Return (X, Y) of the center of cell containing provided text 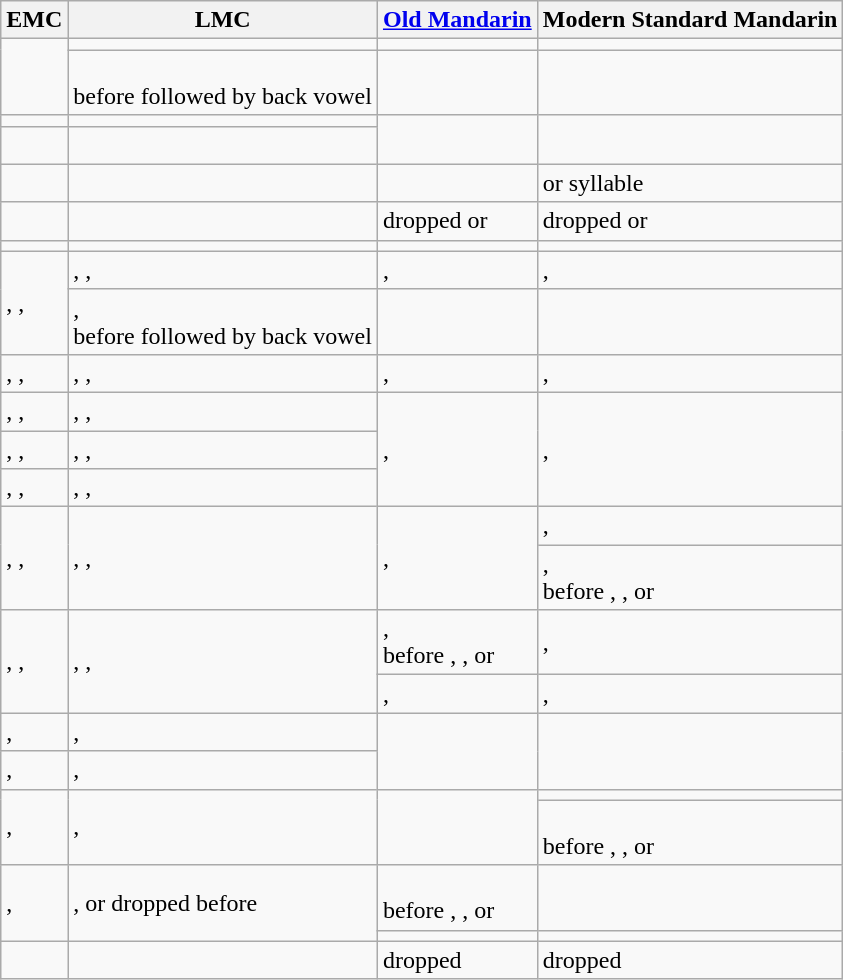
before followed by back vowel (223, 82)
LMC (223, 20)
, before followed by back vowel (223, 322)
Old Mandarin (457, 20)
EMC (34, 20)
or syllable (690, 183)
, or dropped before (223, 903)
Modern Standard Mandarin (690, 20)
